Return (x, y) of the center of cell containing provided text 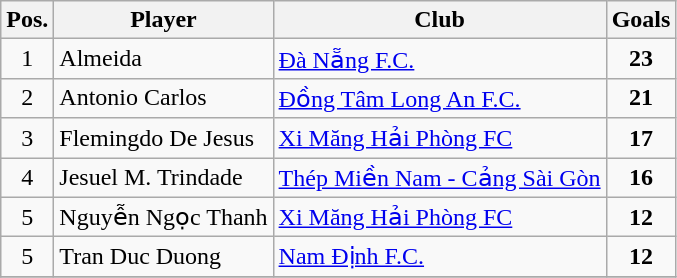
23 (641, 59)
Tran Duc Duong (164, 257)
16 (641, 178)
Player (164, 20)
Antonio Carlos (164, 98)
Thép Miền Nam - Cảng Sài Gòn (440, 178)
17 (641, 138)
3 (28, 138)
Nguyễn Ngọc Thanh (164, 217)
4 (28, 178)
Đồng Tâm Long An F.C. (440, 98)
Pos. (28, 20)
Jesuel M. Trindade (164, 178)
21 (641, 98)
1 (28, 59)
Club (440, 20)
Almeida (164, 59)
2 (28, 98)
Nam Định F.C. (440, 257)
Flemingdo De Jesus (164, 138)
Đà Nẵng F.C. (440, 59)
Goals (641, 20)
